Return the (X, Y) coordinate for the center point of the cell that contains the specified text.  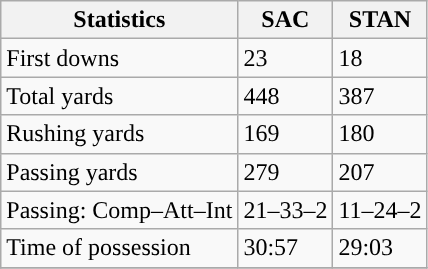
29:03 (380, 248)
23 (286, 58)
11–24–2 (380, 210)
Passing: Comp–Att–Int (120, 210)
First downs (120, 58)
207 (380, 172)
387 (380, 96)
Time of possession (120, 248)
Passing yards (120, 172)
18 (380, 58)
Statistics (120, 20)
SAC (286, 20)
21–33–2 (286, 210)
448 (286, 96)
180 (380, 134)
30:57 (286, 248)
Total yards (120, 96)
169 (286, 134)
279 (286, 172)
Rushing yards (120, 134)
STAN (380, 20)
